For the text-containing cell, return its midpoint in (X, Y) coordinate format. 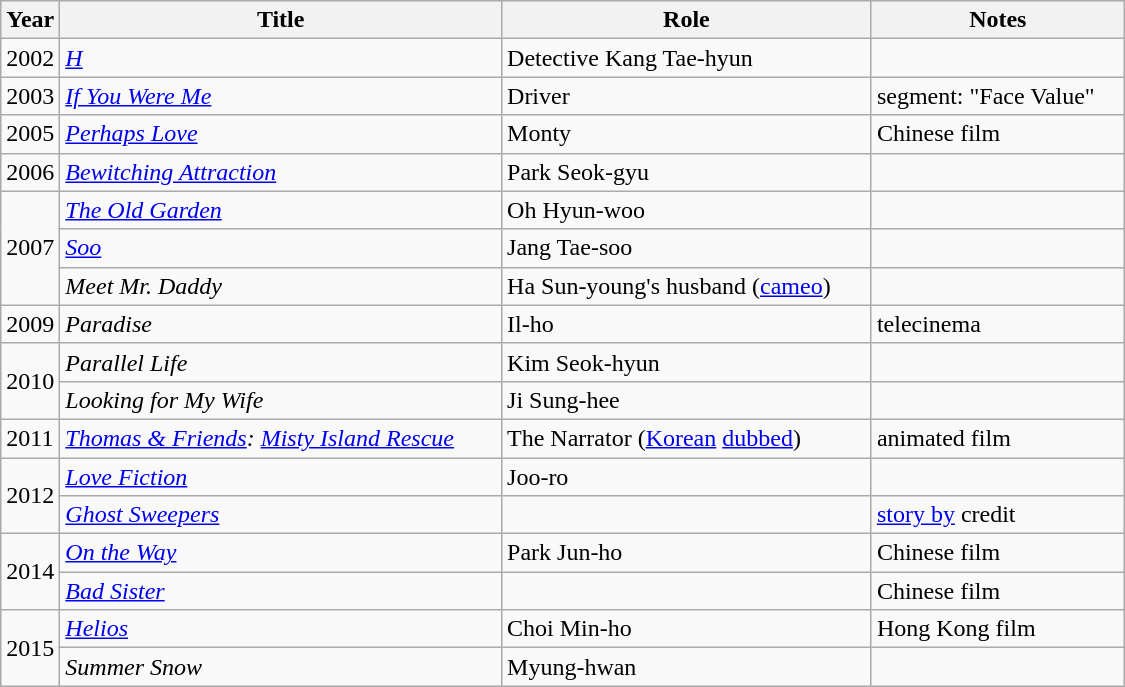
On the Way (281, 553)
Role (687, 20)
story by credit (998, 515)
Thomas & Friends: Misty Island Rescue (281, 438)
2010 (30, 381)
Joo-ro (687, 477)
segment: "Face Value" (998, 96)
H (281, 58)
Park Seok-gyu (687, 172)
Title (281, 20)
Summer Snow (281, 667)
2015 (30, 648)
Ghost Sweepers (281, 515)
Notes (998, 20)
Soo (281, 248)
Hong Kong film (998, 629)
Ha Sun-young's husband (cameo) (687, 286)
telecinema (998, 324)
Ji Sung-hee (687, 400)
Bad Sister (281, 591)
If You Were Me (281, 96)
Park Jun-ho (687, 553)
2003 (30, 96)
Love Fiction (281, 477)
Bewitching Attraction (281, 172)
Detective Kang Tae-hyun (687, 58)
2012 (30, 496)
Kim Seok-hyun (687, 362)
Looking for My Wife (281, 400)
2011 (30, 438)
Driver (687, 96)
2007 (30, 248)
2006 (30, 172)
Meet Mr. Daddy (281, 286)
Year (30, 20)
Helios (281, 629)
Parallel Life (281, 362)
2005 (30, 134)
Jang Tae-soo (687, 248)
Monty (687, 134)
animated film (998, 438)
Paradise (281, 324)
2014 (30, 572)
2002 (30, 58)
Il-ho (687, 324)
Perhaps Love (281, 134)
2009 (30, 324)
Myung-hwan (687, 667)
The Old Garden (281, 210)
Oh Hyun-woo (687, 210)
Choi Min-ho (687, 629)
The Narrator (Korean dubbed) (687, 438)
